Find where the given text appears and provide that cell's center as (x, y) coordinate. 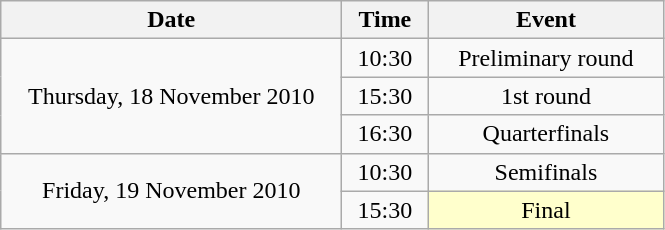
Preliminary round (546, 58)
Final (546, 210)
1st round (546, 96)
Event (546, 20)
Date (172, 20)
16:30 (385, 134)
Quarterfinals (546, 134)
Time (385, 20)
Thursday, 18 November 2010 (172, 96)
Friday, 19 November 2010 (172, 191)
Semifinals (546, 172)
